Detect which cell encompasses the target text, then output its (X, Y) center coordinate. 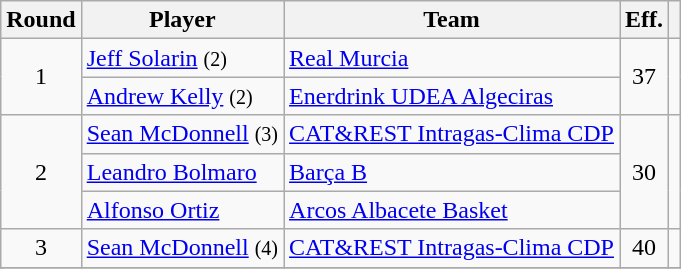
Team (452, 20)
3 (41, 248)
2 (41, 172)
Leandro Bolmaro (182, 172)
Andrew Kelly (2) (182, 96)
Sean McDonnell (4) (182, 248)
Barça B (452, 172)
Alfonso Ortiz (182, 210)
Jeff Solarin (2) (182, 58)
Sean McDonnell (3) (182, 134)
Real Murcia (452, 58)
1 (41, 77)
37 (644, 77)
40 (644, 248)
Enerdrink UDEA Algeciras (452, 96)
Round (41, 20)
Arcos Albacete Basket (452, 210)
Eff. (644, 20)
Player (182, 20)
30 (644, 172)
